Determine the [x, y] coordinate at the center of the cell enclosing the given text.  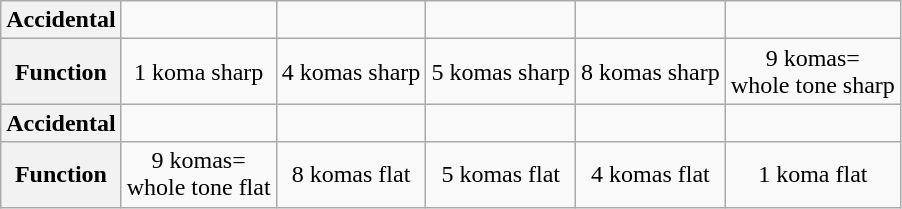
9 komas=whole tone sharp [812, 72]
1 koma sharp [198, 72]
1 koma flat [812, 174]
5 komas flat [501, 174]
9 komas=whole tone flat [198, 174]
8 komas sharp [651, 72]
4 komas sharp [351, 72]
5 komas sharp [501, 72]
8 komas flat [351, 174]
4 komas flat [651, 174]
